Extract the [X, Y] coordinate from the center of the cell holding the provided text.  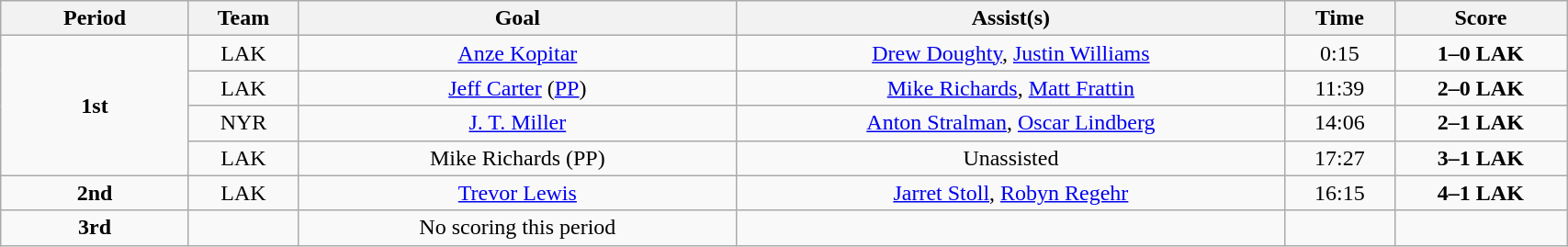
2–0 LAK [1481, 88]
Unassisted [1010, 158]
Goal [518, 18]
Trevor Lewis [518, 193]
2–1 LAK [1481, 123]
3–1 LAK [1481, 158]
Period [96, 18]
J. T. Miller [518, 123]
Jarret Stoll, Robyn Regehr [1010, 193]
Jeff Carter (PP) [518, 88]
3rd [96, 228]
0:15 [1339, 53]
1–0 LAK [1481, 53]
Mike Richards, Matt Frattin [1010, 88]
4–1 LAK [1481, 193]
Anze Kopitar [518, 53]
17:27 [1339, 158]
Time [1339, 18]
Mike Richards (PP) [518, 158]
2nd [96, 193]
Drew Doughty, Justin Williams [1010, 53]
Assist(s) [1010, 18]
16:15 [1339, 193]
No scoring this period [518, 228]
1st [96, 106]
11:39 [1339, 88]
Anton Stralman, Oscar Lindberg [1010, 123]
14:06 [1339, 123]
Score [1481, 18]
NYR [243, 123]
Team [243, 18]
